For the text-containing cell, return its midpoint in [X, Y] coordinate format. 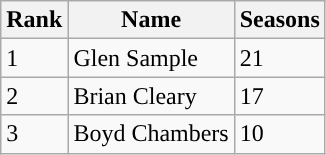
Glen Sample [151, 58]
Rank [34, 20]
21 [280, 58]
Brian Cleary [151, 96]
3 [34, 134]
2 [34, 96]
Boyd Chambers [151, 134]
Seasons [280, 20]
17 [280, 96]
1 [34, 58]
Name [151, 20]
10 [280, 134]
